Return (X, Y) of the center of cell containing provided text 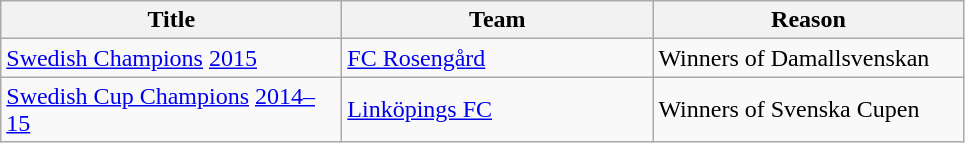
Winners of Damallsvenskan (808, 58)
Swedish Champions 2015 (172, 58)
Winners of Svenska Cupen (808, 110)
Reason (808, 20)
Swedish Cup Champions 2014–15 (172, 110)
Title (172, 20)
Team (498, 20)
Linköpings FC (498, 110)
FC Rosengård (498, 58)
